Search for the cell housing the specified text and yield its (X, Y) center coordinate. 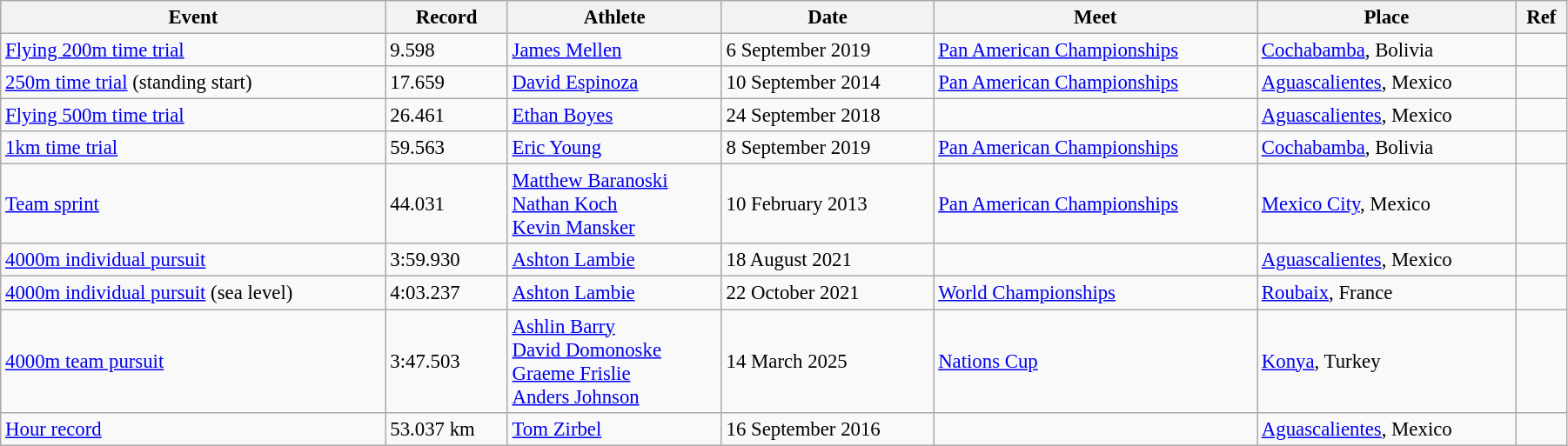
4000m individual pursuit (193, 260)
4000m individual pursuit (sea level) (193, 293)
Ref (1541, 17)
Tom Zirbel (614, 429)
Hour record (193, 429)
Record (446, 17)
World Championships (1096, 293)
Ethan Boyes (614, 116)
Konya, Turkey (1387, 362)
6 September 2019 (828, 50)
3:59.930 (446, 260)
Matthew BaranoskiNathan KochKevin Mansker (614, 204)
59.563 (446, 148)
Place (1387, 17)
3:47.503 (446, 362)
17.659 (446, 83)
26.461 (446, 116)
18 August 2021 (828, 260)
David Espinoza (614, 83)
4:03.237 (446, 293)
Roubaix, France (1387, 293)
53.037 km (446, 429)
Flying 500m time trial (193, 116)
10 September 2014 (828, 83)
4000m team pursuit (193, 362)
Ashlin BarryDavid DomonoskeGraeme FrislieAnders Johnson (614, 362)
Date (828, 17)
22 October 2021 (828, 293)
Event (193, 17)
44.031 (446, 204)
10 February 2013 (828, 204)
Team sprint (193, 204)
250m time trial (standing start) (193, 83)
14 March 2025 (828, 362)
1km time trial (193, 148)
James Mellen (614, 50)
Eric Young (614, 148)
Athlete (614, 17)
9.598 (446, 50)
Nations Cup (1096, 362)
16 September 2016 (828, 429)
8 September 2019 (828, 148)
Mexico City, Mexico (1387, 204)
24 September 2018 (828, 116)
Meet (1096, 17)
Flying 200m time trial (193, 50)
